Scan for the cell matching the given text and deliver its (x, y) coordinate at center. 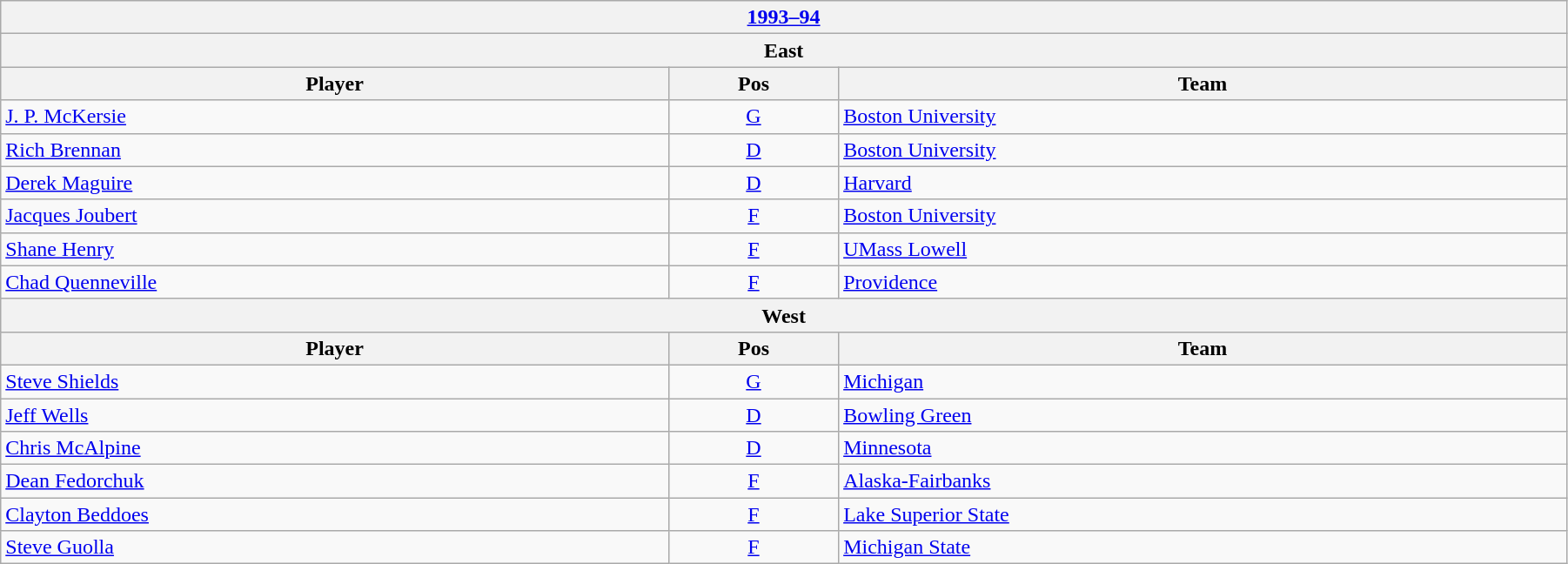
Steve Shields (335, 381)
Jacques Joubert (335, 216)
Minnesota (1203, 448)
Michigan (1203, 381)
Providence (1203, 282)
Derek Maguire (335, 183)
UMass Lowell (1203, 249)
Harvard (1203, 183)
J. P. McKersie (335, 117)
1993–94 (784, 17)
Lake Superior State (1203, 514)
Chad Quenneville (335, 282)
Steve Guolla (335, 547)
Rich Brennan (335, 150)
Dean Fedorchuk (335, 481)
Shane Henry (335, 249)
Bowling Green (1203, 415)
Jeff Wells (335, 415)
Chris McAlpine (335, 448)
Clayton Beddoes (335, 514)
East (784, 50)
West (784, 315)
Alaska-Fairbanks (1203, 481)
Michigan State (1203, 547)
